Identify which cell holds the provided text, then report its (x, y) central coordinate. 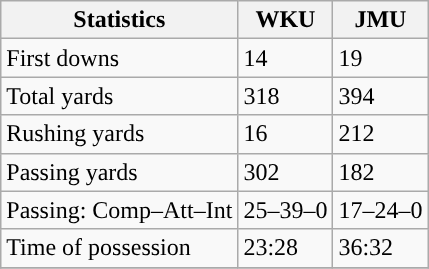
JMU (380, 20)
25–39–0 (286, 210)
212 (380, 134)
36:32 (380, 248)
14 (286, 58)
Passing: Comp–Att–Int (120, 210)
Time of possession (120, 248)
19 (380, 58)
17–24–0 (380, 210)
302 (286, 172)
318 (286, 96)
Rushing yards (120, 134)
WKU (286, 20)
16 (286, 134)
394 (380, 96)
Total yards (120, 96)
182 (380, 172)
Statistics (120, 20)
Passing yards (120, 172)
23:28 (286, 248)
First downs (120, 58)
